Locate the cell with the specified text and output its [x, y] center coordinate. 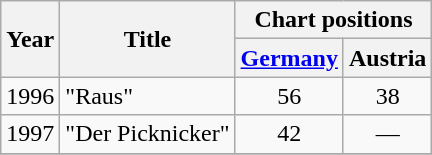
56 [289, 96]
42 [289, 134]
Title [148, 39]
1997 [30, 134]
Year [30, 39]
Germany [289, 58]
38 [387, 96]
— [387, 134]
Chart positions [334, 20]
Austria [387, 58]
"Der Picknicker" [148, 134]
"Raus" [148, 96]
1996 [30, 96]
